Return [x, y] of the center of cell containing provided text 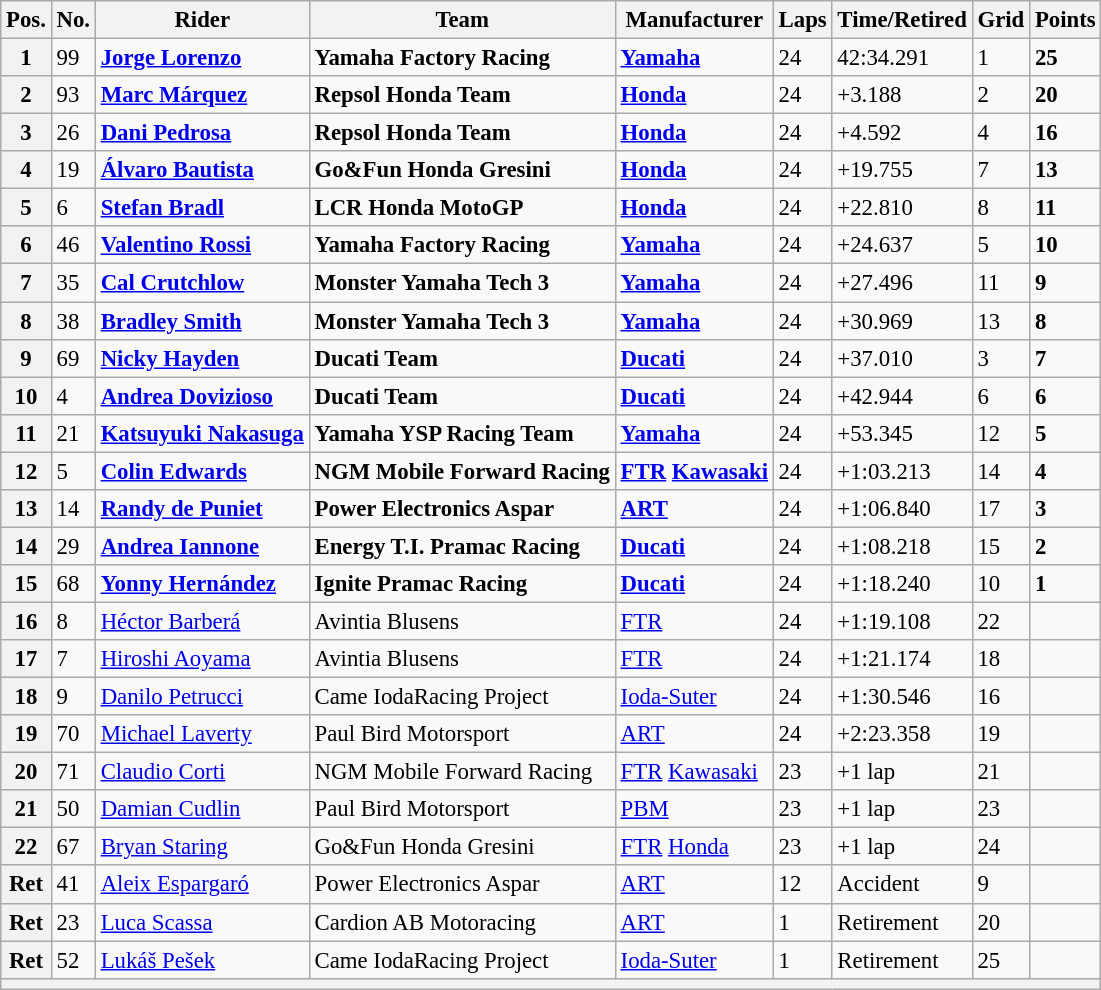
50 [73, 809]
+1:08.218 [902, 546]
FTR Honda [694, 847]
+1:06.840 [902, 509]
Energy T.I. Pramac Racing [462, 546]
71 [73, 772]
29 [73, 546]
Bradley Smith [202, 321]
Andrea Dovizioso [202, 396]
LCR Honda MotoGP [462, 208]
+37.010 [902, 358]
52 [73, 960]
Cardion AB Motoracing [462, 922]
99 [73, 58]
Points [1066, 20]
Marc Márquez [202, 95]
Team [462, 20]
Michael Laverty [202, 734]
Katsuyuki Nakasuga [202, 433]
Colin Edwards [202, 471]
Rider [202, 20]
26 [73, 133]
Damian Cudlin [202, 809]
Aleix Espargaró [202, 885]
+30.969 [902, 321]
+19.755 [902, 170]
Dani Pedrosa [202, 133]
Ignite Pramac Racing [462, 584]
Time/Retired [902, 20]
Héctor Barberá [202, 621]
35 [73, 283]
Bryan Staring [202, 847]
Valentino Rossi [202, 245]
No. [73, 20]
+1:03.213 [902, 471]
Cal Crutchlow [202, 283]
Yonny Hernández [202, 584]
69 [73, 358]
+24.637 [902, 245]
+2:23.358 [902, 734]
Pos. [26, 20]
+22.810 [902, 208]
Randy de Puniet [202, 509]
67 [73, 847]
41 [73, 885]
Yamaha YSP Racing Team [462, 433]
Luca Scassa [202, 922]
+53.345 [902, 433]
Grid [1000, 20]
Hiroshi Aoyama [202, 659]
+4.592 [902, 133]
Jorge Lorenzo [202, 58]
+42.944 [902, 396]
+1:19.108 [902, 621]
+1:30.546 [902, 697]
46 [73, 245]
Nicky Hayden [202, 358]
68 [73, 584]
PBM [694, 809]
Claudio Corti [202, 772]
93 [73, 95]
Stefan Bradl [202, 208]
Danilo Petrucci [202, 697]
Manufacturer [694, 20]
70 [73, 734]
38 [73, 321]
Andrea Iannone [202, 546]
Laps [802, 20]
Lukáš Pešek [202, 960]
Álvaro Bautista [202, 170]
+3.188 [902, 95]
+1:21.174 [902, 659]
+1:18.240 [902, 584]
42:34.291 [902, 58]
+27.496 [902, 283]
Accident [902, 885]
